Provide the (X, Y) coordinate of the cell's center where the given text is located.  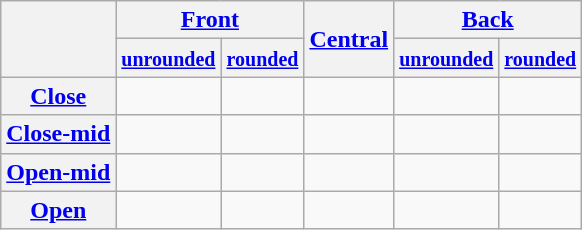
Close (58, 96)
Open (58, 210)
Front (210, 20)
Back (488, 20)
Open-mid (58, 172)
Close-mid (58, 134)
Central (349, 39)
